Extract the (X, Y) coordinate from the center of the cell holding the provided text.  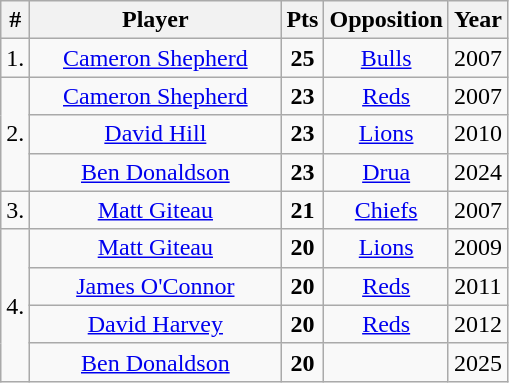
David Hill (156, 134)
Bulls (386, 58)
James O'Connor (156, 286)
Drua (386, 172)
Year (478, 20)
25 (302, 58)
2012 (478, 324)
Player (156, 20)
David Harvey (156, 324)
Chiefs (386, 210)
2024 (478, 172)
2009 (478, 248)
2010 (478, 134)
2. (16, 134)
2025 (478, 362)
21 (302, 210)
3. (16, 210)
1. (16, 58)
Opposition (386, 20)
4. (16, 305)
Pts (302, 20)
2011 (478, 286)
# (16, 20)
